Search for the cell housing the specified text and yield its (X, Y) center coordinate. 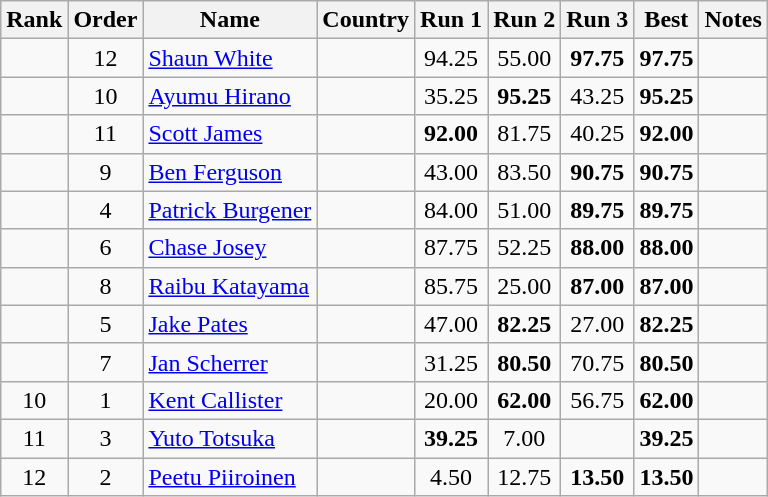
27.00 (598, 324)
3 (106, 438)
8 (106, 286)
Ben Ferguson (230, 172)
6 (106, 248)
7.00 (524, 438)
84.00 (452, 210)
25.00 (524, 286)
Yuto Totsuka (230, 438)
85.75 (452, 286)
Run 3 (598, 20)
81.75 (524, 134)
Best (666, 20)
1 (106, 400)
56.75 (598, 400)
52.25 (524, 248)
Run 1 (452, 20)
Jan Scherrer (230, 362)
31.25 (452, 362)
51.00 (524, 210)
Patrick Burgener (230, 210)
94.25 (452, 58)
Raibu Katayama (230, 286)
35.25 (452, 96)
47.00 (452, 324)
9 (106, 172)
Order (106, 20)
Shaun White (230, 58)
Run 2 (524, 20)
43.00 (452, 172)
Kent Callister (230, 400)
2 (106, 477)
Rank (34, 20)
20.00 (452, 400)
40.25 (598, 134)
12.75 (524, 477)
Ayumu Hirano (230, 96)
55.00 (524, 58)
70.75 (598, 362)
5 (106, 324)
Jake Pates (230, 324)
83.50 (524, 172)
4 (106, 210)
Country (366, 20)
4.50 (452, 477)
Name (230, 20)
87.75 (452, 248)
Peetu Piiroinen (230, 477)
Scott James (230, 134)
Notes (733, 20)
7 (106, 362)
Chase Josey (230, 248)
43.25 (598, 96)
